Return [x, y] of the center of cell containing provided text 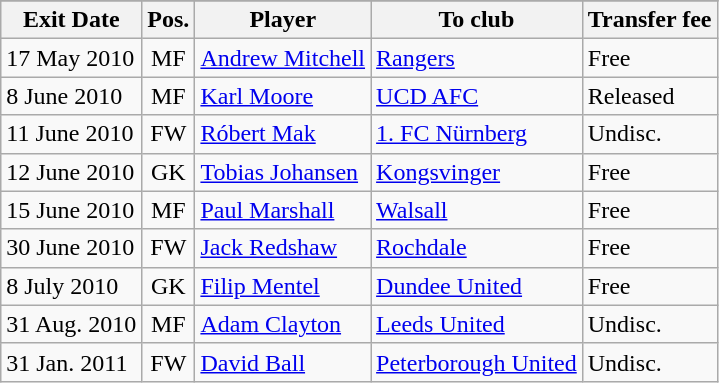
UCD AFC [477, 96]
Walsall [477, 210]
Released [650, 96]
Paul Marshall [283, 210]
Player [283, 20]
Transfer fee [650, 20]
Rangers [477, 58]
Jack Redshaw [283, 248]
Adam Clayton [283, 324]
Rochdale [477, 248]
Filip Mentel [283, 286]
To club [477, 20]
Karl Moore [283, 96]
David Ball [283, 362]
Kongsvinger [477, 172]
Tobias Johansen [283, 172]
31 Jan. 2011 [72, 362]
Leeds United [477, 324]
11 June 2010 [72, 134]
Andrew Mitchell [283, 58]
17 May 2010 [72, 58]
8 July 2010 [72, 286]
31 Aug. 2010 [72, 324]
1. FC Nürnberg [477, 134]
Dundee United [477, 286]
30 June 2010 [72, 248]
12 June 2010 [72, 172]
Pos. [168, 20]
Exit Date [72, 20]
Peterborough United [477, 362]
Róbert Mak [283, 134]
8 June 2010 [72, 96]
15 June 2010 [72, 210]
